From the cell containing the given text, extract its center point as (X, Y) coordinate. 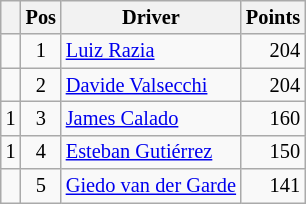
Luiz Razia (151, 51)
160 (273, 118)
James Calado (151, 118)
Points (273, 17)
Driver (151, 17)
150 (273, 152)
Giedo van der Garde (151, 186)
Pos (41, 17)
2 (41, 85)
4 (41, 152)
141 (273, 186)
Davide Valsecchi (151, 85)
Esteban Gutiérrez (151, 152)
3 (41, 118)
5 (41, 186)
